Return the [X, Y] coordinate for the center point of the cell that contains the specified text.  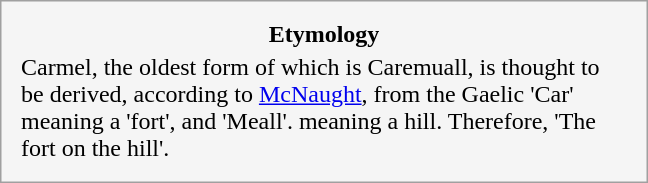
Etymology [324, 35]
